Return the [X, Y] coordinate for the center point of the cell that contains the specified text.  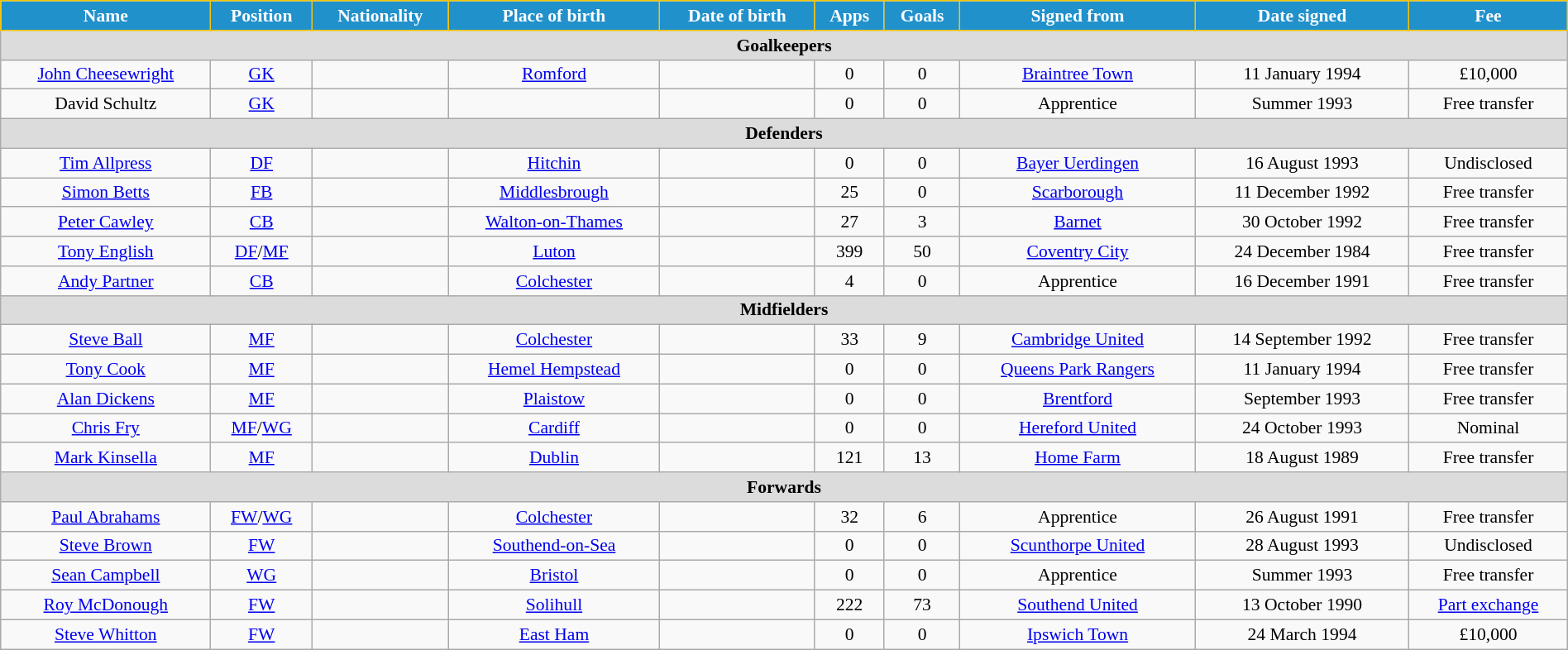
FB [261, 193]
Scunthorpe United [1078, 546]
Tim Allpress [106, 163]
Goals [921, 16]
DF [261, 163]
4 [849, 281]
11 December 1992 [1302, 193]
Goalkeepers [784, 45]
Midfielders [784, 310]
Braintree Town [1078, 74]
Bristol [554, 576]
Signed from [1078, 16]
6 [921, 517]
Part exchange [1489, 605]
25 [849, 193]
Forwards [784, 487]
Ipswich Town [1078, 634]
16 August 1993 [1302, 163]
Home Farm [1078, 458]
13 October 1990 [1302, 605]
18 August 1989 [1302, 458]
28 August 1993 [1302, 546]
Walton-on-Thames [554, 222]
Queens Park Rangers [1078, 370]
Tony Cook [106, 370]
Fee [1489, 16]
Sean Campbell [106, 576]
Coventry City [1078, 251]
Plaistow [554, 399]
73 [921, 605]
Steve Brown [106, 546]
Alan Dickens [106, 399]
Apps [849, 16]
32 [849, 517]
Date signed [1302, 16]
24 March 1994 [1302, 634]
26 August 1991 [1302, 517]
Bayer Uerdingen [1078, 163]
24 December 1984 [1302, 251]
Mark Kinsella [106, 458]
Hitchin [554, 163]
Paul Abrahams [106, 517]
DF/MF [261, 251]
Hereford United [1078, 428]
Dublin [554, 458]
Place of birth [554, 16]
Nominal [1489, 428]
Defenders [784, 134]
30 October 1992 [1302, 222]
3 [921, 222]
Barnet [1078, 222]
Southend-on-Sea [554, 546]
Peter Cawley [106, 222]
13 [921, 458]
Name [106, 16]
Steve Ball [106, 340]
Simon Betts [106, 193]
East Ham [554, 634]
Date of birth [738, 16]
14 September 1992 [1302, 340]
Andy Partner [106, 281]
MF/WG [261, 428]
Cardiff [554, 428]
50 [921, 251]
Nationality [380, 16]
Chris Fry [106, 428]
Position [261, 16]
John Cheesewright [106, 74]
24 October 1993 [1302, 428]
399 [849, 251]
Southend United [1078, 605]
Steve Whitton [106, 634]
Romford [554, 74]
David Schultz [106, 104]
September 1993 [1302, 399]
Brentford [1078, 399]
9 [921, 340]
WG [261, 576]
Roy McDonough [106, 605]
FW/WG [261, 517]
Cambridge United [1078, 340]
Scarborough [1078, 193]
27 [849, 222]
Middlesbrough [554, 193]
Luton [554, 251]
222 [849, 605]
Tony English [106, 251]
Solihull [554, 605]
121 [849, 458]
16 December 1991 [1302, 281]
33 [849, 340]
Hemel Hempstead [554, 370]
